Identify which cell holds the provided text, then report its (x, y) central coordinate. 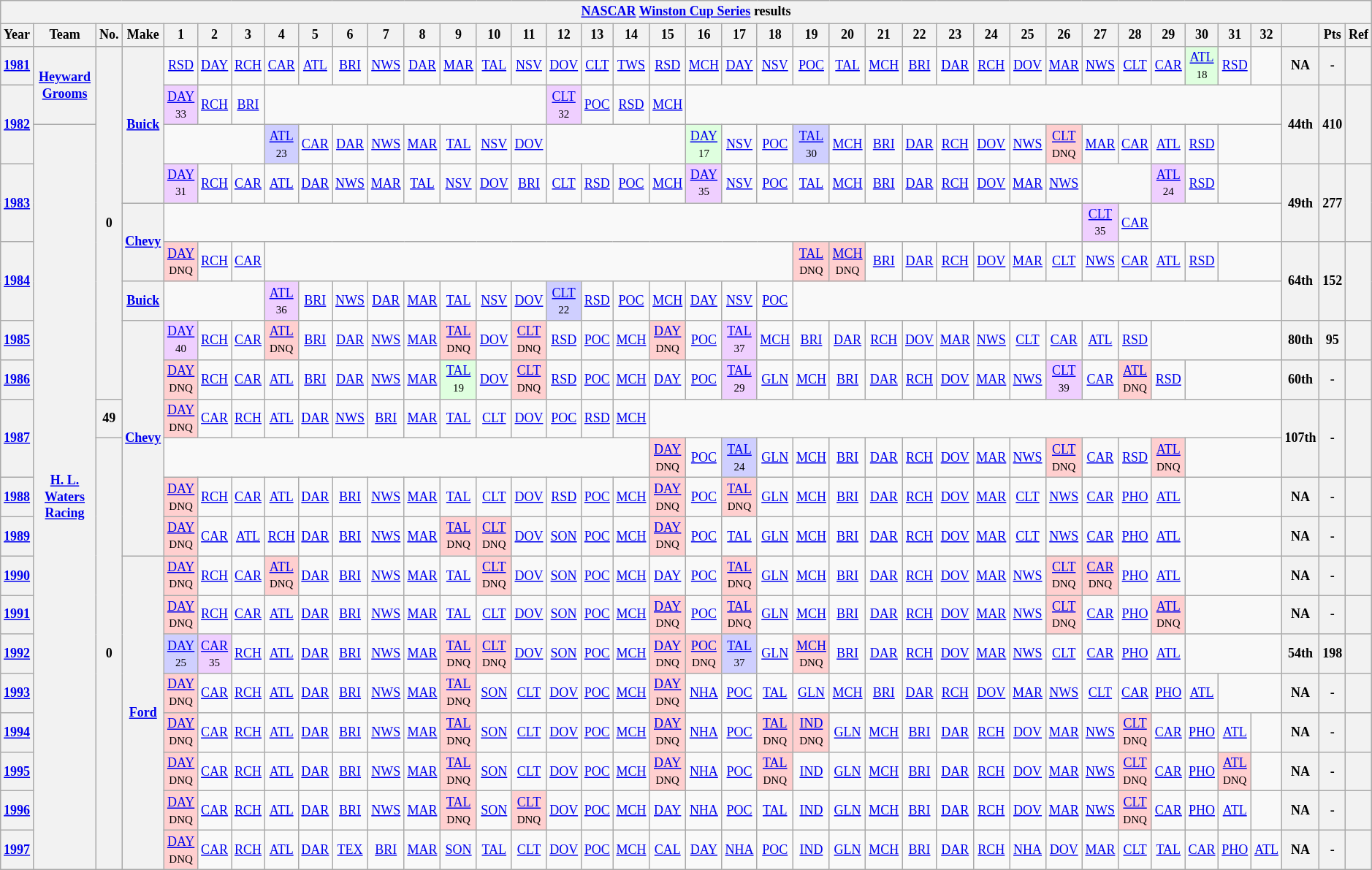
277 (1333, 203)
32 (1267, 35)
POCDNQ (704, 654)
1983 (18, 203)
49th (1300, 203)
198 (1333, 654)
20 (847, 35)
54th (1300, 654)
23 (955, 35)
1986 (18, 379)
1990 (18, 576)
11 (529, 35)
1982 (18, 124)
TEX (351, 850)
DAY17 (704, 144)
1988 (18, 497)
3 (248, 35)
17 (739, 35)
TAL24 (739, 458)
Ford (143, 713)
Heyward Grooms (64, 85)
DAY40 (181, 340)
25 (1028, 35)
12 (564, 35)
1989 (18, 536)
No. (110, 35)
Make (143, 35)
CLT35 (1100, 223)
NASCAR Winston Cup Series results (686, 12)
49 (110, 419)
14 (631, 35)
1991 (18, 614)
1 (181, 35)
31 (1235, 35)
8 (422, 35)
16 (704, 35)
DAY25 (181, 654)
27 (1100, 35)
21 (884, 35)
7 (386, 35)
18 (775, 35)
CAR35 (215, 654)
60th (1300, 379)
5 (316, 35)
13 (597, 35)
4 (281, 35)
1985 (18, 340)
24 (991, 35)
CLT39 (1064, 379)
CLT22 (564, 301)
ATL23 (281, 144)
15 (668, 35)
2 (215, 35)
107th (1300, 438)
64th (1300, 281)
DAY31 (181, 183)
28 (1135, 35)
TAL19 (459, 379)
30 (1202, 35)
CLT32 (564, 105)
Year (18, 35)
ATL36 (281, 301)
1997 (18, 850)
Team (64, 35)
152 (1333, 281)
TAL29 (739, 379)
DAY35 (704, 183)
1981 (18, 66)
1992 (18, 654)
95 (1333, 340)
6 (351, 35)
1993 (18, 693)
9 (459, 35)
CAL (668, 850)
CARDNQ (1100, 576)
1996 (18, 811)
ATL18 (1202, 66)
INDDNQ (812, 733)
ATL24 (1168, 183)
44th (1300, 124)
10 (494, 35)
Pts (1333, 35)
1984 (18, 281)
TAL30 (812, 144)
1994 (18, 733)
1987 (18, 438)
22 (920, 35)
1995 (18, 771)
DAY33 (181, 105)
26 (1064, 35)
80th (1300, 340)
19 (812, 35)
Ref (1359, 35)
H. L. Waters Racing (64, 497)
410 (1333, 124)
TWS (631, 66)
29 (1168, 35)
